Return the (x, y) coordinate for the center point of the cell that contains the specified text.  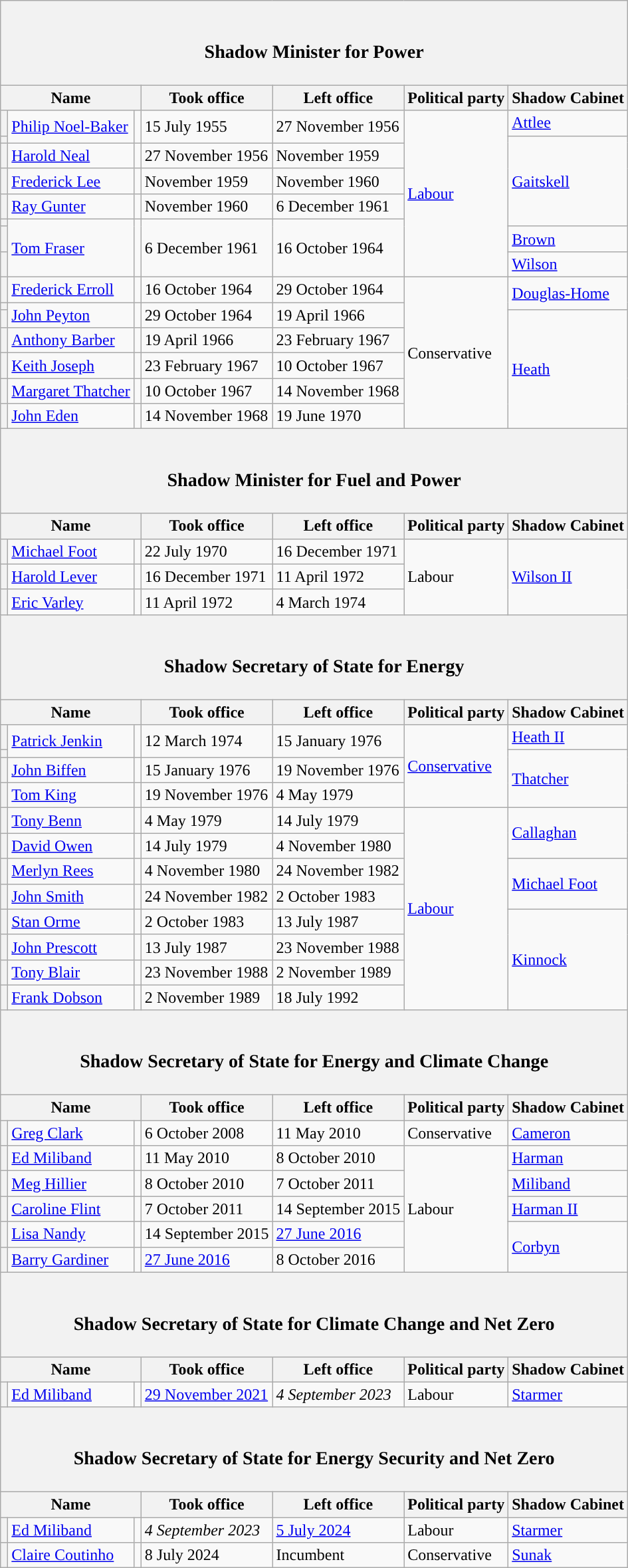
Douglas-Home (568, 294)
John Smith (70, 896)
Lisa Nandy (70, 1234)
Merlyn Rees (70, 871)
Anthony Barber (70, 340)
Shadow Secretary of State for Energy Security and Net Zero (314, 1450)
John Biffen (70, 770)
8 October 2016 (338, 1259)
Harman (568, 1158)
Tom King (70, 795)
Brown (568, 239)
29 November 2021 (207, 1394)
12 March 1974 (207, 741)
Claire Coutinho (70, 1555)
Shadow Secretary of State for Climate Change and Net Zero (314, 1314)
Thatcher (568, 779)
Gaitskell (568, 181)
Eric Varley (70, 602)
22 July 1970 (207, 551)
Harold Neal (70, 156)
Cameron (568, 1133)
Patrick Jenkin (70, 741)
19 June 1970 (338, 416)
Frederick Erroll (70, 290)
Tony Benn (70, 821)
Frank Dobson (70, 997)
Shadow Minister for Fuel and Power (314, 471)
Shadow Secretary of State for Energy and Climate Change (314, 1052)
Wilson II (568, 577)
John Prescott (70, 947)
Margaret Thatcher (70, 391)
John Peyton (70, 315)
Keith Joseph (70, 366)
4 March 1974 (338, 602)
Greg Clark (70, 1133)
Meg Hillier (70, 1184)
Stan Orme (70, 922)
8 July 2024 (207, 1555)
Attlee (568, 123)
Ray Gunter (70, 206)
Tony Blair (70, 972)
Caroline Flint (70, 1209)
18 July 1992 (338, 997)
Callaghan (568, 833)
Harold Lever (70, 577)
Harman II (568, 1209)
Corbyn (568, 1247)
Barry Gardiner (70, 1259)
Philip Noel-Baker (70, 126)
Sunak (568, 1555)
Shadow Secretary of State for Energy (314, 657)
15 July 1955 (207, 126)
Tom Fraser (70, 247)
David Owen (70, 846)
Heath II (568, 737)
Heath (568, 370)
Incumbent (338, 1555)
5 July 2024 (338, 1530)
Wilson (568, 264)
John Eden (70, 416)
6 October 2008 (207, 1133)
Kinnock (568, 960)
Frederick Lee (70, 181)
Shadow Minister for Power (314, 43)
Miliband (568, 1184)
